Return the (x, y) coordinate for the center point of the cell that contains the specified text.  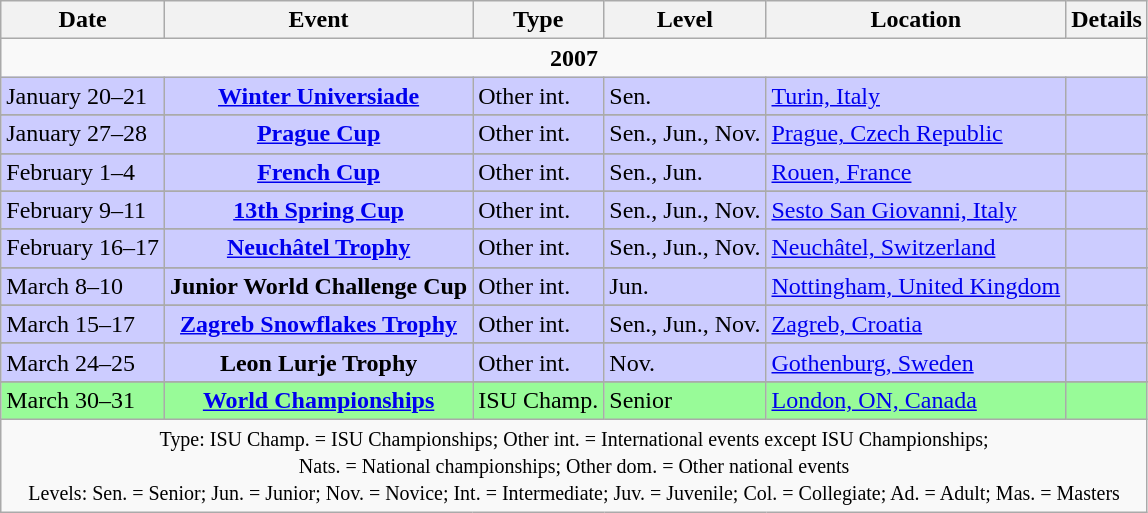
French Cup (318, 172)
Senior (685, 400)
Jun. (685, 286)
Sen. (685, 96)
February 1–4 (83, 172)
Level (685, 20)
Details (1107, 20)
Nottingham, United Kingdom (916, 286)
January 27–28 (83, 134)
13th Spring Cup (318, 210)
February 9–11 (83, 210)
2007 (574, 58)
Winter Universiade (318, 96)
ISU Champ. (538, 400)
World Championships (318, 400)
Event (318, 20)
Sen., Jun. (685, 172)
Date (83, 20)
Nov. (685, 362)
Junior World Challenge Cup (318, 286)
Sesto San Giovanni, Italy (916, 210)
Zagreb, Croatia (916, 324)
Gothenburg, Sweden (916, 362)
Prague, Czech Republic (916, 134)
March 30–31 (83, 400)
February 16–17 (83, 248)
March 24–25 (83, 362)
Neuchâtel, Switzerland (916, 248)
Rouen, France (916, 172)
London, ON, Canada (916, 400)
March 8–10 (83, 286)
January 20–21 (83, 96)
March 15–17 (83, 324)
Zagreb Snowflakes Trophy (318, 324)
Location (916, 20)
Leon Lurje Trophy (318, 362)
Prague Cup (318, 134)
Turin, Italy (916, 96)
Type (538, 20)
Neuchâtel Trophy (318, 248)
